Identify which cell holds the provided text, then report its [x, y] central coordinate. 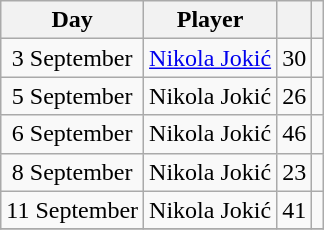
41 [294, 210]
26 [294, 96]
Day [72, 20]
3 September [72, 58]
5 September [72, 96]
Player [210, 20]
30 [294, 58]
8 September [72, 172]
46 [294, 134]
6 September [72, 134]
23 [294, 172]
11 September [72, 210]
